Output the (x, y) coordinate of the center of the cell containing the given text.  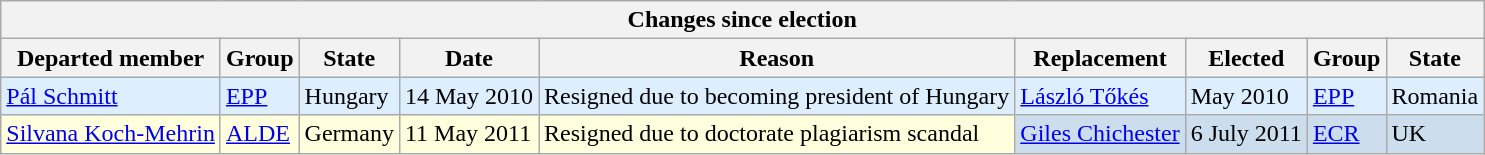
Giles Chichester (1100, 134)
Hungary (349, 96)
Germany (349, 134)
Resigned due to becoming president of Hungary (776, 96)
Reason (776, 58)
ALDE (260, 134)
Replacement (1100, 58)
Romania (1435, 96)
Resigned due to doctorate plagiarism scandal (776, 134)
UK (1435, 134)
Silvana Koch-Mehrin (111, 134)
László Tőkés (1100, 96)
Elected (1246, 58)
Departed member (111, 58)
ECR (1346, 134)
6 July 2011 (1246, 134)
Changes since election (742, 20)
May 2010 (1246, 96)
11 May 2011 (468, 134)
Date (468, 58)
14 May 2010 (468, 96)
Pál Schmitt (111, 96)
